Return (X, Y) of the center of cell containing provided text 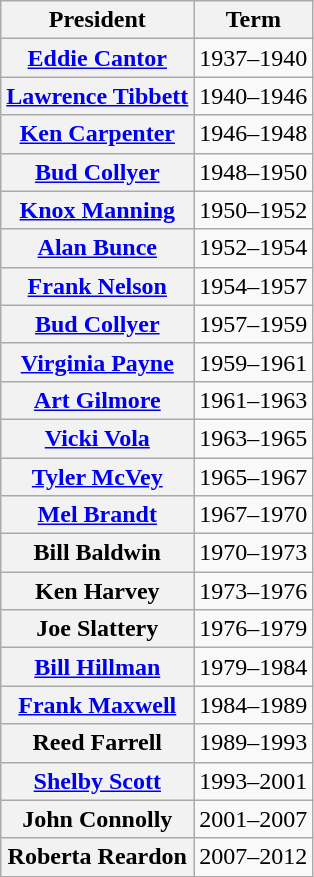
1984–1989 (254, 705)
2007–2012 (254, 857)
John Connolly (98, 819)
Term (254, 20)
Ken Carpenter (98, 134)
Frank Maxwell (98, 705)
1979–1984 (254, 667)
Shelby Scott (98, 781)
Tyler McVey (98, 477)
1973–1976 (254, 591)
Bill Hillman (98, 667)
Eddie Cantor (98, 58)
1940–1946 (254, 96)
Lawrence Tibbett (98, 96)
1950–1952 (254, 210)
1952–1954 (254, 248)
Alan Bunce (98, 248)
1963–1965 (254, 438)
2001–2007 (254, 819)
Virginia Payne (98, 362)
Frank Nelson (98, 286)
1937–1940 (254, 58)
Bill Baldwin (98, 553)
Knox Manning (98, 210)
President (98, 20)
1954–1957 (254, 286)
1959–1961 (254, 362)
1993–2001 (254, 781)
1948–1950 (254, 172)
Ken Harvey (98, 591)
Vicki Vola (98, 438)
1965–1967 (254, 477)
Reed Farrell (98, 743)
1967–1970 (254, 515)
1989–1993 (254, 743)
Roberta Reardon (98, 857)
1970–1973 (254, 553)
1957–1959 (254, 324)
1976–1979 (254, 629)
1961–1963 (254, 400)
Joe Slattery (98, 629)
Mel Brandt (98, 515)
Art Gilmore (98, 400)
1946–1948 (254, 134)
